Capture the cell that displays the provided text and extract its [X, Y] central coordinate. 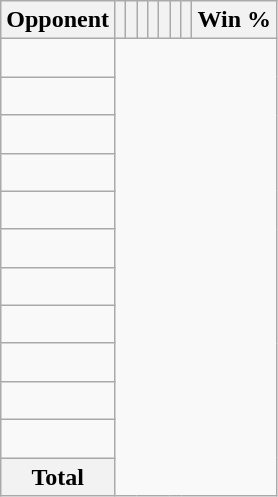
Opponent [58, 20]
Win % [234, 20]
Total [58, 477]
